Provide the (X, Y) coordinate of the cell's center where the given text is located.  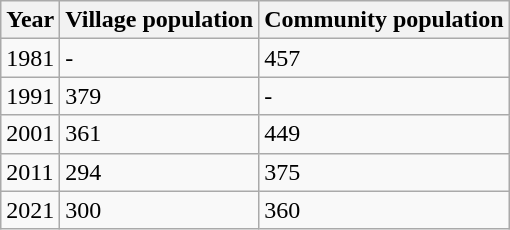
449 (384, 134)
457 (384, 58)
361 (160, 134)
Village population (160, 20)
300 (160, 210)
294 (160, 172)
379 (160, 96)
1981 (30, 58)
375 (384, 172)
2021 (30, 210)
1991 (30, 96)
Year (30, 20)
360 (384, 210)
2001 (30, 134)
Community population (384, 20)
2011 (30, 172)
